Identify which cell holds the provided text, then report its [X, Y] central coordinate. 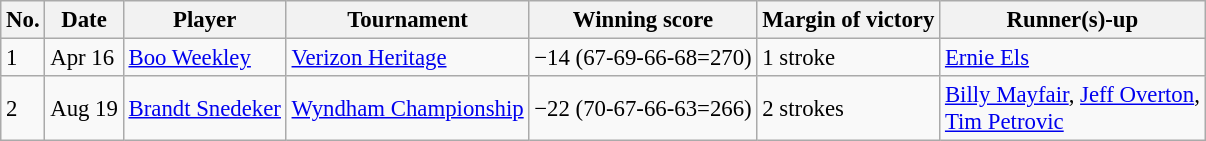
−14 (67-69-66-68=270) [643, 58]
Player [204, 20]
1 [23, 58]
Billy Mayfair, Jeff Overton, Tim Petrovic [1073, 108]
2 [23, 108]
Date [84, 20]
−22 (70-67-66-63=266) [643, 108]
Aug 19 [84, 108]
Brandt Snedeker [204, 108]
Wyndham Championship [408, 108]
Tournament [408, 20]
Runner(s)-up [1073, 20]
Margin of victory [848, 20]
Apr 16 [84, 58]
No. [23, 20]
Boo Weekley [204, 58]
2 strokes [848, 108]
Winning score [643, 20]
Ernie Els [1073, 58]
1 stroke [848, 58]
Verizon Heritage [408, 58]
